Provide the (x, y) coordinate of the cell's center where the given text is located.  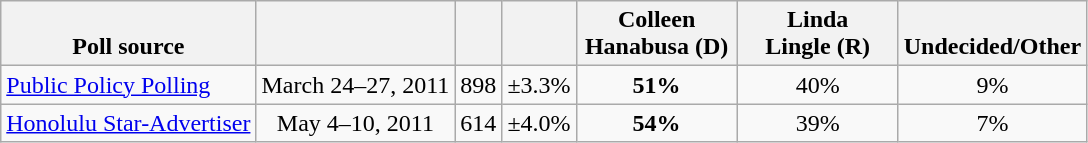
54% (656, 123)
±3.3% (539, 85)
40% (818, 85)
9% (992, 85)
39% (818, 123)
7% (992, 123)
Undecided/Other (992, 34)
898 (478, 85)
Public Policy Polling (128, 85)
ColleenHanabusa (D) (656, 34)
March 24–27, 2011 (356, 85)
Honolulu Star-Advertiser (128, 123)
614 (478, 123)
May 4–10, 2011 (356, 123)
Poll source (128, 34)
LindaLingle (R) (818, 34)
±4.0% (539, 123)
51% (656, 85)
